Provide the [x, y] coordinate of the cell's center where the given text is located.  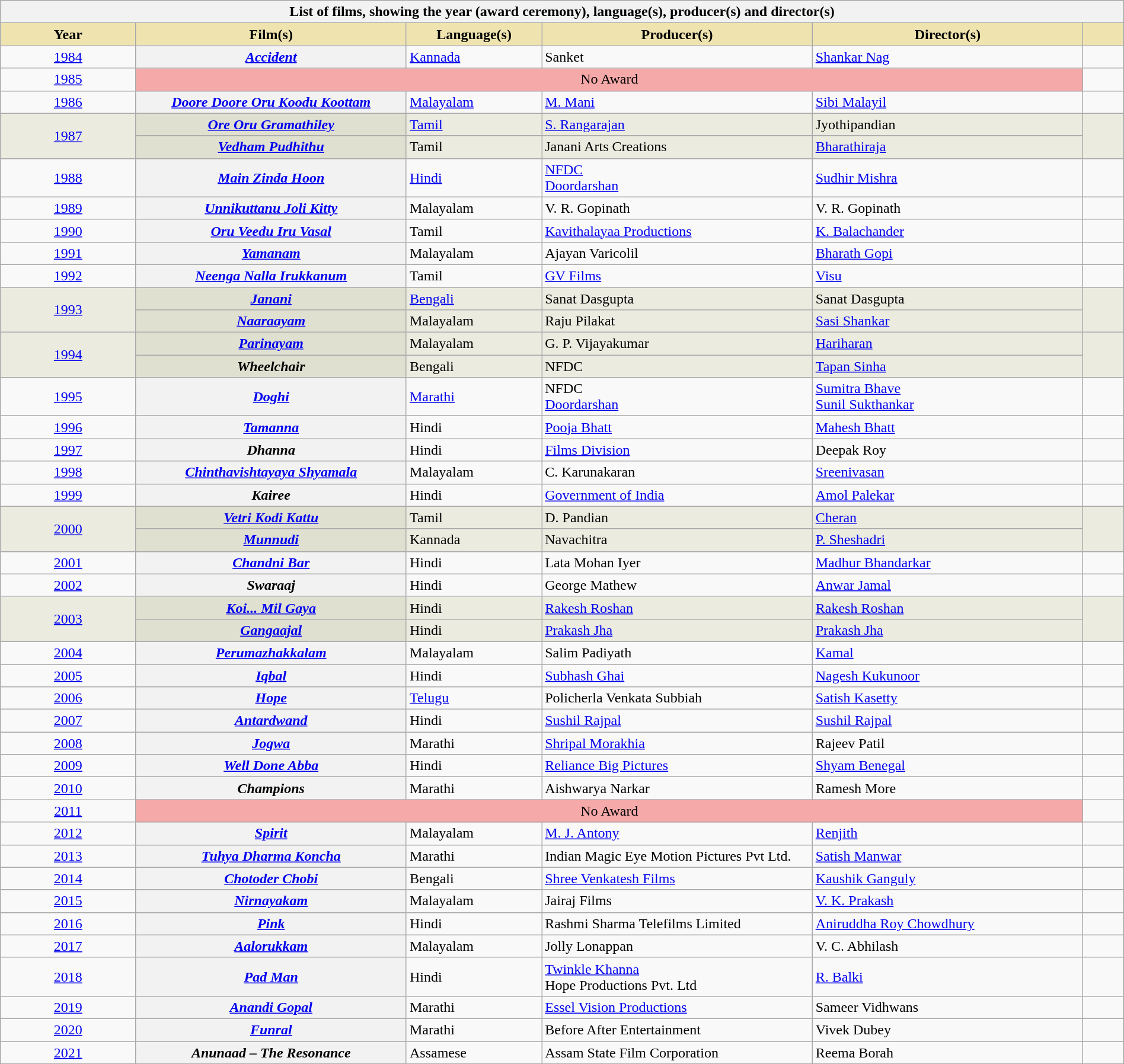
Policherla Venkata Subbiah [677, 698]
1992 [68, 276]
Wheelchair [271, 366]
V. K. Prakash [947, 901]
Jairaj Films [677, 901]
1988 [68, 178]
2012 [68, 833]
Yamanam [271, 253]
Language(s) [474, 34]
M. Mani [677, 102]
Sudhir Mishra [947, 178]
Munnudi [271, 540]
List of films, showing the year (award ceremony), language(s), producer(s) and director(s) [562, 12]
K. Balachander [947, 231]
Bharath Gopi [947, 253]
1985 [68, 79]
Pink [271, 924]
Anandi Gopal [271, 1007]
Ore Oru Gramathiley [271, 124]
Naaraayam [271, 321]
1997 [68, 450]
Aishwarya Narkar [677, 788]
Bharathiraja [947, 147]
1996 [68, 427]
Ramesh More [947, 788]
Vivek Dubey [947, 1030]
Tuhya Dharma Koncha [271, 856]
2020 [68, 1030]
Renjith [947, 833]
Jolly Lonappan [677, 946]
2015 [68, 901]
2004 [68, 653]
Government of India [677, 495]
2003 [68, 619]
2005 [68, 675]
Sasi Shankar [947, 321]
Cheran [947, 517]
Anunaad – The Resonance [271, 1052]
Parinayam [271, 344]
Shripal Morakhia [677, 743]
Neenga Nalla Irukkanum [271, 276]
2010 [68, 788]
Deepak Roy [947, 450]
Aniruddha Roy Chowdhury [947, 924]
1995 [68, 397]
Telugu [474, 698]
Pad Man [271, 977]
Vetri Kodi Kattu [271, 517]
G. P. Vijayakumar [677, 344]
Films Division [677, 450]
Oru Veedu Iru Vasal [271, 231]
1987 [68, 136]
Swaraaj [271, 585]
Pooja Bhatt [677, 427]
Producer(s) [677, 34]
Sumitra BhaveSunil Sukthankar [947, 397]
2006 [68, 698]
NFDC [677, 366]
R. Balki [947, 977]
Mahesh Bhatt [947, 427]
Shree Venkatesh Films [677, 878]
Film(s) [271, 34]
Reliance Big Pictures [677, 766]
Unnikuttanu Joli Kitty [271, 208]
2013 [68, 856]
1990 [68, 231]
2019 [68, 1007]
Subhash Ghai [677, 675]
Sameer Vidhwans [947, 1007]
Perumazhakkalam [271, 653]
Iqbal [271, 675]
Madhur Bhandarkar [947, 563]
2007 [68, 721]
1993 [68, 309]
2011 [68, 811]
George Mathew [677, 585]
Before After Entertainment [677, 1030]
Kairee [271, 495]
GV Films [677, 276]
Tamanna [271, 427]
Koi... Mil Gaya [271, 608]
Chotoder Chobi [271, 878]
Dhanna [271, 450]
Chandni Bar [271, 563]
Accident [271, 57]
2002 [68, 585]
Satish Manwar [947, 856]
Visu [947, 276]
2008 [68, 743]
Salim Padiyath [677, 653]
2001 [68, 563]
Assamese [474, 1052]
1991 [68, 253]
Janani [271, 298]
Director(s) [947, 34]
Indian Magic Eye Motion Pictures Pvt Ltd. [677, 856]
Jyothipandian [947, 124]
Doghi [271, 397]
Shyam Benegal [947, 766]
Navachitra [677, 540]
D. Pandian [677, 517]
Rashmi Sharma Telefilms Limited [677, 924]
1989 [68, 208]
Sibi Malayil [947, 102]
2000 [68, 529]
V. C. Abhilash [947, 946]
Twinkle KhannaHope Productions Pvt. Ltd [677, 977]
Funral [271, 1030]
Antardwand [271, 721]
Reema Borah [947, 1052]
C. Karunakaran [677, 472]
S. Rangarajan [677, 124]
1984 [68, 57]
Amol Palekar [947, 495]
Chinthavishtayaya Shyamala [271, 472]
2014 [68, 878]
Janani Arts Creations [677, 147]
Kaushik Ganguly [947, 878]
Doore Doore Oru Koodu Koottam [271, 102]
Well Done Abba [271, 766]
Raju Pilakat [677, 321]
Hariharan [947, 344]
Nagesh Kukunoor [947, 675]
P. Sheshadri [947, 540]
Assam State Film Corporation [677, 1052]
Aalorukkam [271, 946]
Gangaajal [271, 630]
Lata Mohan Iyer [677, 563]
1986 [68, 102]
Anwar Jamal [947, 585]
Hope [271, 698]
Spirit [271, 833]
Tapan Sinha [947, 366]
Kavithalayaa Productions [677, 231]
Rajeev Patil [947, 743]
Nirnayakam [271, 901]
Vedham Pudhithu [271, 147]
Main Zinda Hoon [271, 178]
Satish Kasetty [947, 698]
Champions [271, 788]
Jogwa [271, 743]
2009 [68, 766]
Sreenivasan [947, 472]
1998 [68, 472]
Kamal [947, 653]
2018 [68, 977]
2016 [68, 924]
Ajayan Varicolil [677, 253]
Shankar Nag [947, 57]
1999 [68, 495]
Essel Vision Productions [677, 1007]
2021 [68, 1052]
M. J. Antony [677, 833]
1994 [68, 355]
Sanket [677, 57]
2017 [68, 946]
Year [68, 34]
